Locate the cell with the specified text and output its (x, y) center coordinate. 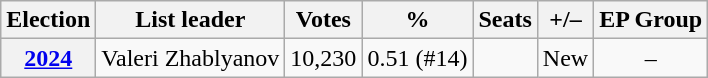
List leader (190, 20)
Votes (324, 20)
Election (48, 20)
– (651, 58)
2024 (48, 58)
0.51 (#14) (418, 58)
New (565, 58)
% (418, 20)
EP Group (651, 20)
10,230 (324, 58)
Seats (505, 20)
Valeri Zhablyanov (190, 58)
+/– (565, 20)
